From the cell containing the given text, extract its center point as [x, y] coordinate. 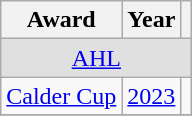
Calder Cup [62, 96]
Year [152, 20]
AHL [96, 58]
Award [62, 20]
2023 [152, 96]
